Provide the [x, y] coordinate of the cell's center where the given text is located.  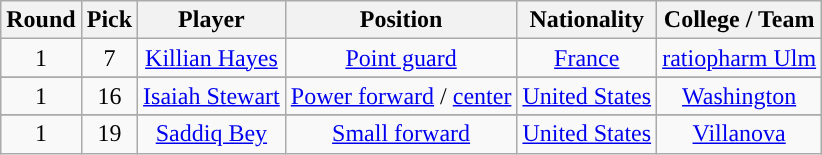
Position [401, 20]
Villanova [740, 134]
Killian Hayes [212, 58]
Washington [740, 96]
Nationality [587, 20]
College / Team [740, 20]
ratiopharm Ulm [740, 58]
Pick [109, 20]
Power forward / center [401, 96]
Saddiq Bey [212, 134]
Small forward [401, 134]
19 [109, 134]
Isaiah Stewart [212, 96]
Player [212, 20]
Point guard [401, 58]
7 [109, 58]
Round [41, 20]
16 [109, 96]
France [587, 58]
